Scan for the cell matching the given text and deliver its (x, y) coordinate at center. 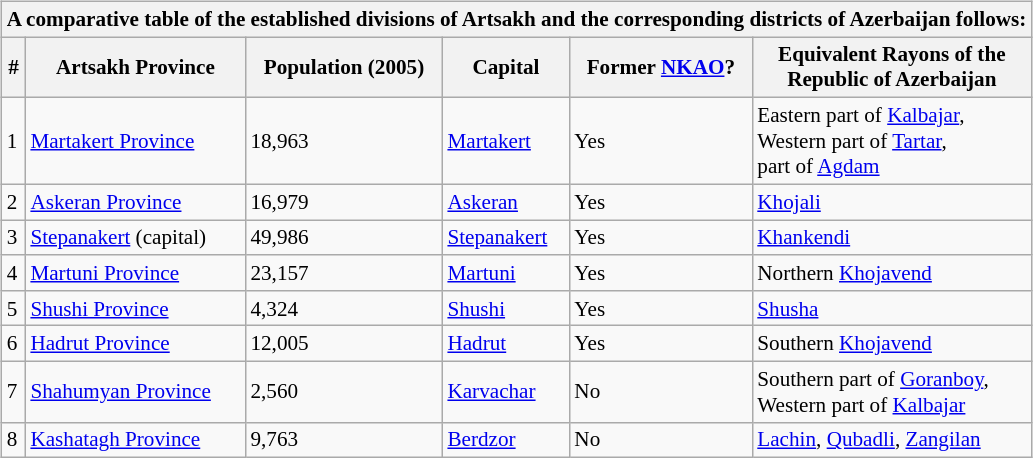
Shahumyan Province (135, 392)
Berdzor (506, 440)
Shusha (892, 308)
5 (14, 308)
# (14, 68)
Askeran Province (135, 202)
8 (14, 440)
Former NKAO? (660, 68)
4,324 (344, 308)
Martuni (506, 272)
Martakert (506, 141)
1 (14, 141)
Hadrut (506, 344)
Capital (506, 68)
2 (14, 202)
Northern Khojavend (892, 272)
Khankendi (892, 238)
Southern Khojavend (892, 344)
16,979 (344, 202)
18,963 (344, 141)
Lachin, Qubadli, Zangilan (892, 440)
Shushi Province (135, 308)
Martuni Province (135, 272)
Shushi (506, 308)
9,763 (344, 440)
2,560 (344, 392)
Karvachar (506, 392)
7 (14, 392)
Stepanakert (506, 238)
Population (2005) (344, 68)
Martakert Province (135, 141)
23,157 (344, 272)
Askeran (506, 202)
Stepanakert (capital) (135, 238)
6 (14, 344)
Eastern part of Kalbajar,Western part of Tartar,part of Agdam (892, 141)
Hadrut Province (135, 344)
49,986 (344, 238)
Khojali (892, 202)
Equivalent Rayons of the Republic of Azerbaijan (892, 68)
3 (14, 238)
4 (14, 272)
Kashatagh Province (135, 440)
Artsakh Province (135, 68)
Southern part of Goranboy,Western part of Kalbajar (892, 392)
A comparative table of the established divisions of Artsakh and the corresponding districts of Azerbaijan follows: (517, 18)
12,005 (344, 344)
